Provide the [x, y] coordinate of the cell's center where the given text is located.  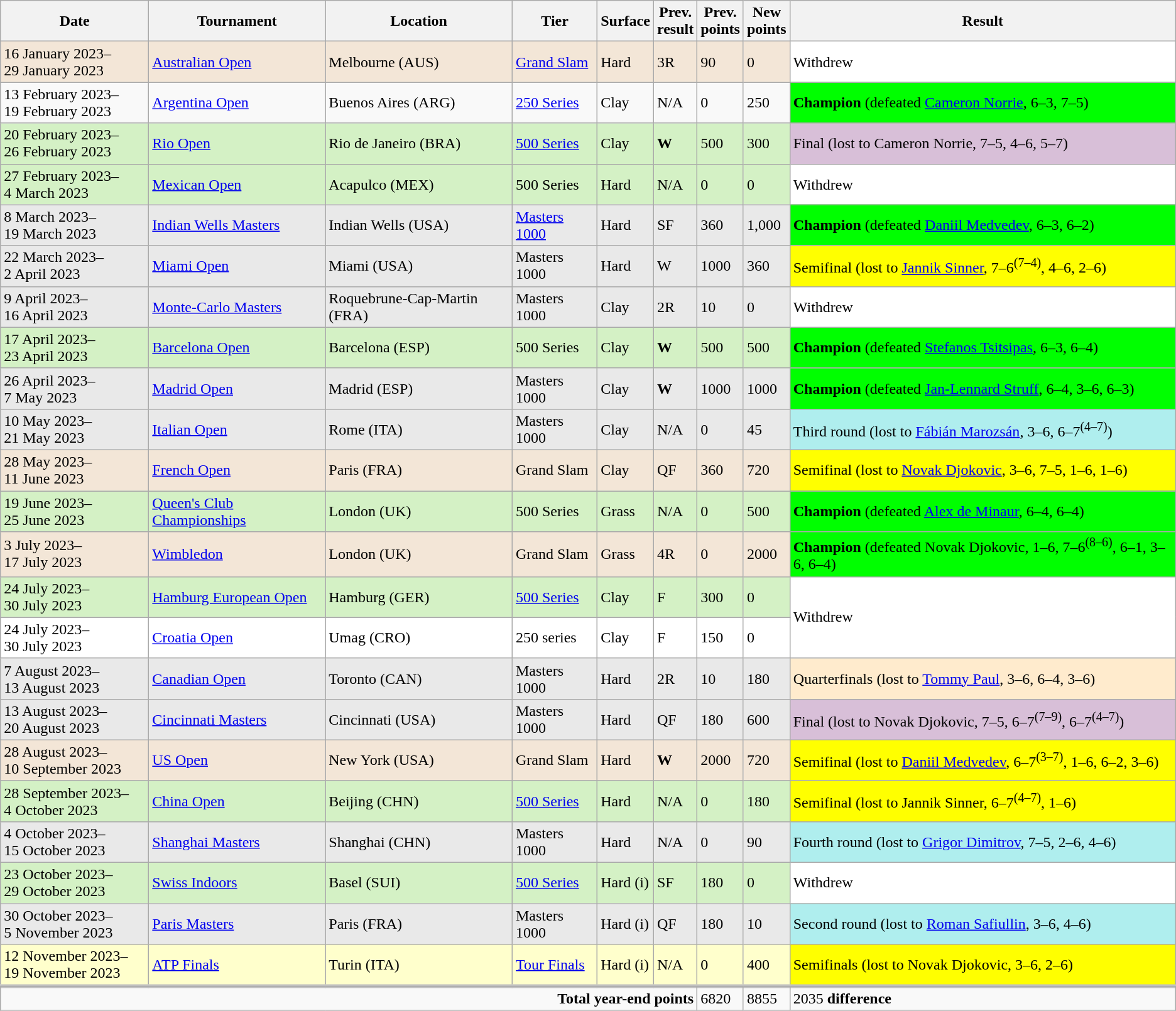
Fourth round (lost to Grigor Dimitrov, 7–5, 2–6, 4–6) [983, 841]
Queen's Club Championships [237, 511]
Italian Open [237, 430]
Final (lost to Cameron Norrie, 7–5, 4–6, 5–7) [983, 143]
Canadian Open [237, 678]
19 June 2023–25 June 2023 [75, 511]
Beijing (CHN) [419, 801]
45 [766, 430]
Madrid (ESP) [419, 388]
12 November 2023–19 November 2023 [75, 966]
Barcelona (ESP) [419, 348]
Surface [626, 21]
Toronto (CAN) [419, 678]
Date [75, 21]
Indian Wells Masters [237, 225]
China Open [237, 801]
7 August 2023–13 August 2023 [75, 678]
Cincinnati Masters [237, 720]
Miami Open [237, 266]
Champion (defeated Jan-Lennard Struff, 6–4, 3–6, 6–3) [983, 388]
Basel (SUI) [419, 883]
Umag (CRO) [419, 638]
French Open [237, 470]
Semifinal (lost to Novak Djokovic, 3–6, 7–5, 1–6, 1–6) [983, 470]
28 May 2023–11 June 2023 [75, 470]
Croatia Open [237, 638]
Semifinals (lost to Novak Djokovic, 3–6, 2–6) [983, 966]
Hamburg (GER) [419, 597]
Roquebrune-Cap-Martin (FRA) [419, 306]
250 [766, 103]
Paris Masters [237, 924]
ATP Finals [237, 966]
28 August 2023–10 September 2023 [75, 760]
Final (lost to Novak Djokovic, 7–5, 6–7(7–9), 6–7(4–7)) [983, 720]
Rio Open [237, 143]
Buenos Aires (ARG) [419, 103]
Monte-Carlo Masters [237, 306]
16 January 2023–29 January 2023 [75, 62]
Mexican Open [237, 185]
Newpoints [766, 21]
27 February 2023–4 March 2023 [75, 185]
Champion (defeated Stefanos Tsitsipas, 6–3, 6–4) [983, 348]
9 April 2023–16 April 2023 [75, 306]
4R [675, 554]
Location [419, 21]
Semifinal (lost to Jannik Sinner, 6–7(4–7), 1–6) [983, 801]
US Open [237, 760]
4 October 2023–15 October 2023 [75, 841]
150 [721, 638]
13 February 2023–19 February 2023 [75, 103]
10 May 2023–21 May 2023 [75, 430]
6820 [721, 998]
Australian Open [237, 62]
Champion (defeated Cameron Norrie, 6–3, 7–5) [983, 103]
Madrid Open [237, 388]
Tour Finals [554, 966]
8855 [766, 998]
Shanghai Masters [237, 841]
600 [766, 720]
1,000 [766, 225]
20 February 2023–26 February 2023 [75, 143]
Prev.points [721, 21]
28 September 2023–4 October 2023 [75, 801]
Champion (defeated Novak Djokovic, 1–6, 7–6(8–6), 6–1, 3–6, 6–4) [983, 554]
Melbourne (AUS) [419, 62]
Result [983, 21]
22 March 2023–2 April 2023 [75, 266]
30 October 2023–5 November 2023 [75, 924]
Cincinnati (USA) [419, 720]
Third round (lost to Fábián Marozsán, 3–6, 6–7(4–7)) [983, 430]
Shanghai (CHN) [419, 841]
Swiss Indoors [237, 883]
Rome (ITA) [419, 430]
3 July 2023–17 July 2023 [75, 554]
17 April 2023–23 April 2023 [75, 348]
400 [766, 966]
Quarterfinals (lost to Tommy Paul, 3–6, 6–4, 3–6) [983, 678]
250 series [554, 638]
Barcelona Open [237, 348]
2035 difference [983, 998]
Second round (lost to Roman Safiullin, 3–6, 4–6) [983, 924]
Semifinal (lost to Jannik Sinner, 7–6(7–4), 4–6, 2–6) [983, 266]
Champion (defeated Daniil Medvedev, 6–3, 6–2) [983, 225]
Acapulco (MEX) [419, 185]
New York (USA) [419, 760]
23 October 2023–29 October 2023 [75, 883]
Turin (ITA) [419, 966]
Argentina Open [237, 103]
Total year-end points [349, 998]
Indian Wells (USA) [419, 225]
Champion (defeated Alex de Minaur, 6–4, 6–4) [983, 511]
26 April 2023–7 May 2023 [75, 388]
Prev.result [675, 21]
3R [675, 62]
8 March 2023–19 March 2023 [75, 225]
Tier [554, 21]
Miami (USA) [419, 266]
Hamburg European Open [237, 597]
Tournament [237, 21]
Rio de Janeiro (BRA) [419, 143]
13 August 2023–20 August 2023 [75, 720]
Semifinal (lost to Daniil Medvedev, 6–7(3–7), 1–6, 6–2, 3–6) [983, 760]
Wimbledon [237, 554]
250 Series [554, 103]
